Determine the [X, Y] coordinate at the center of the cell enclosing the given text.  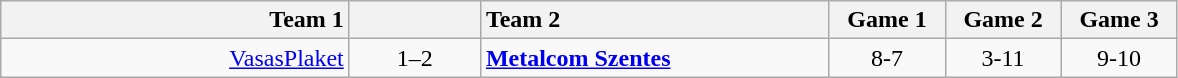
3-11 [1003, 58]
Game 2 [1003, 20]
VasasPlaket [176, 58]
8-7 [887, 58]
Team 1 [176, 20]
Game 3 [1119, 20]
Game 1 [887, 20]
1–2 [414, 58]
9-10 [1119, 58]
Metalcom Szentes [654, 58]
Team 2 [654, 20]
